Scan for the cell matching the given text and deliver its (X, Y) coordinate at center. 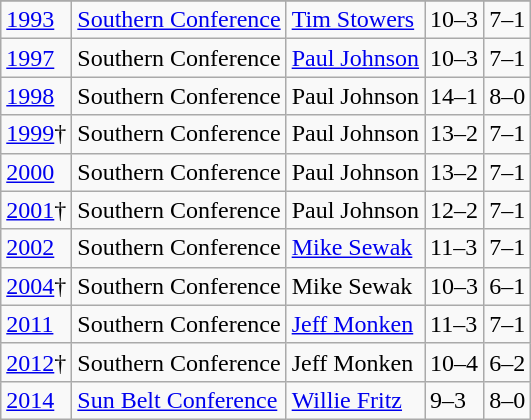
10–4 (454, 362)
1993 (36, 20)
Tim Stowers (355, 20)
Sun Belt Conference (179, 400)
1999† (36, 134)
Willie Fritz (355, 400)
2001† (36, 210)
6–1 (508, 286)
1998 (36, 96)
14–1 (454, 96)
2014 (36, 400)
12–2 (454, 210)
2011 (36, 324)
2012† (36, 362)
2000 (36, 172)
2002 (36, 248)
2004† (36, 286)
1997 (36, 58)
6–2 (508, 362)
9–3 (454, 400)
